Output the (X, Y) coordinate of the center of the cell containing the given text.  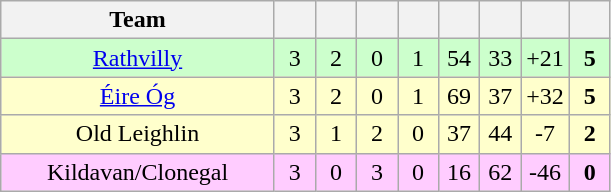
+21 (546, 58)
Éire Óg (138, 96)
Rathvilly (138, 58)
Old Leighlin (138, 134)
+32 (546, 96)
Team (138, 20)
69 (460, 96)
44 (500, 134)
62 (500, 172)
33 (500, 58)
Kildavan/Clonegal (138, 172)
16 (460, 172)
-7 (546, 134)
-46 (546, 172)
54 (460, 58)
